Extract the (X, Y) coordinate from the center of the cell holding the provided text.  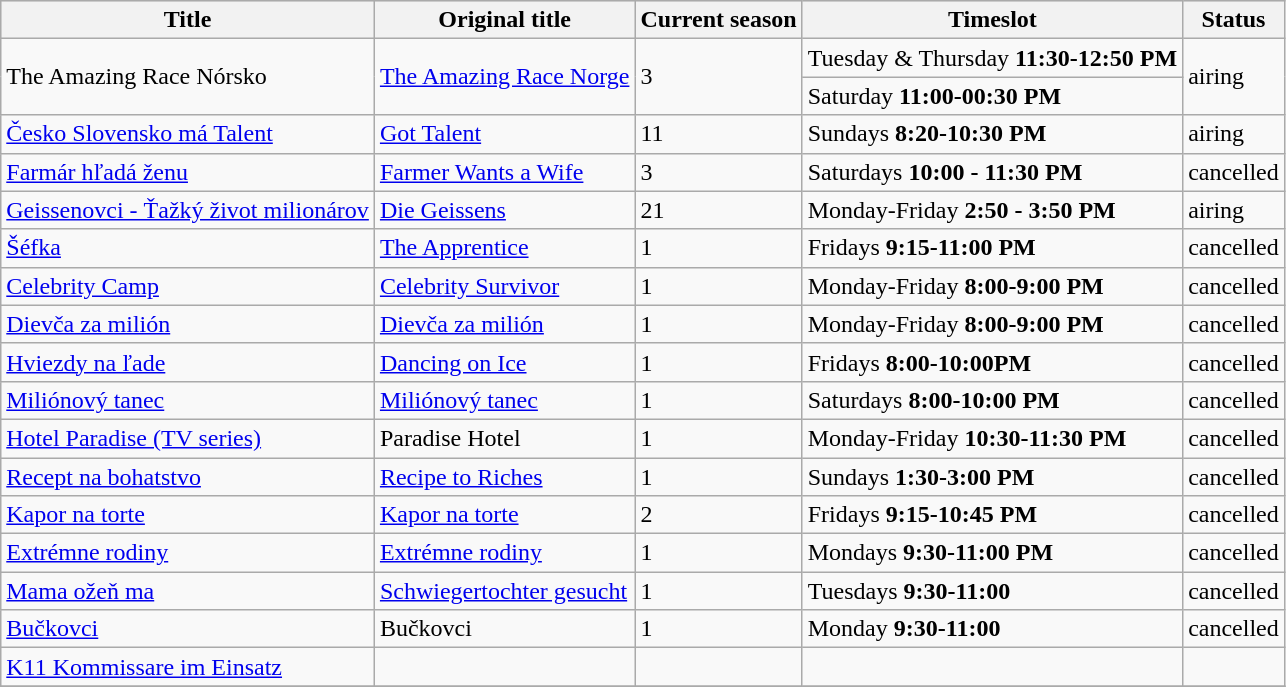
Geissenovci - Ťažký život milionárov (188, 210)
Celebrity Survivor (504, 286)
Monday-Friday 2:50 - 3:50 PM (992, 210)
Schwiegertochter gesucht (504, 591)
The Amazing Race Nórsko (188, 77)
11 (718, 134)
The Amazing Race Norge (504, 77)
Celebrity Camp (188, 286)
Timeslot (992, 20)
Tuesday & Thursday 11:30-12:50 PM (992, 58)
Hviezdy na ľade (188, 362)
Tuesdays 9:30-11:00 (992, 591)
Fridays 9:15-11:00 PM (992, 248)
Farmár hľadá ženu (188, 172)
Monday-Friday 10:30-11:30 PM (992, 438)
Paradise Hotel (504, 438)
K11 Kommissare im Einsatz (188, 667)
Dancing on Ice (504, 362)
Česko Slovensko má Talent (188, 134)
Fridays 9:15-10:45 PM (992, 515)
Current season (718, 20)
Farmer Wants a Wife (504, 172)
Recept na bohatstvo (188, 477)
Sundays 1:30-3:00 PM (992, 477)
Die Geissens (504, 210)
Monday 9:30-11:00 (992, 629)
Saturdays 10:00 - 11:30 PM (992, 172)
Recipe to Riches (504, 477)
Got Talent (504, 134)
The Apprentice (504, 248)
Mama ožeň ma (188, 591)
Status (1234, 20)
Title (188, 20)
Sundays 8:20-10:30 PM (992, 134)
Hotel Paradise (TV series) (188, 438)
Mondays 9:30-11:00 PM (992, 553)
Original title (504, 20)
2 (718, 515)
Fridays 8:00-10:00PM (992, 362)
Saturday 11:00-00:30 PM (992, 96)
Saturdays 8:00-10:00 PM (992, 400)
Šéfka (188, 248)
21 (718, 210)
